Output the [x, y] coordinate of the center of the cell containing the given text.  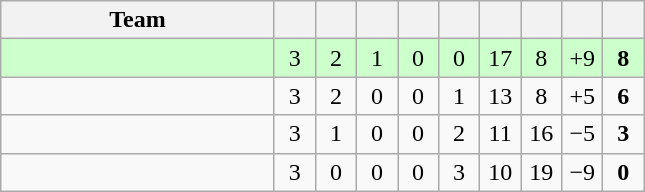
6 [624, 96]
+5 [582, 96]
19 [542, 172]
−5 [582, 134]
+9 [582, 58]
16 [542, 134]
Team [138, 20]
13 [500, 96]
17 [500, 58]
−9 [582, 172]
10 [500, 172]
11 [500, 134]
